Detect which cell encompasses the target text, then output its [X, Y] center coordinate. 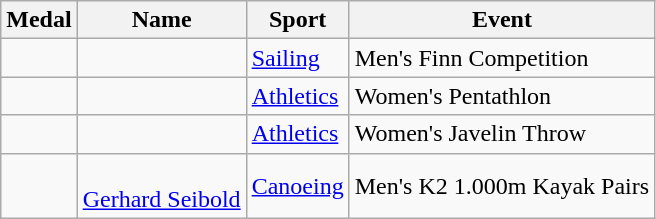
Women's Javelin Throw [502, 134]
Women's Pentathlon [502, 96]
Event [502, 20]
Men's K2 1.000m Kayak Pairs [502, 186]
Medal [39, 20]
Gerhard Seibold [162, 186]
Sport [298, 20]
Canoeing [298, 186]
Men's Finn Competition [502, 58]
Sailing [298, 58]
Name [162, 20]
